For the text-containing cell, return its midpoint in [X, Y] coordinate format. 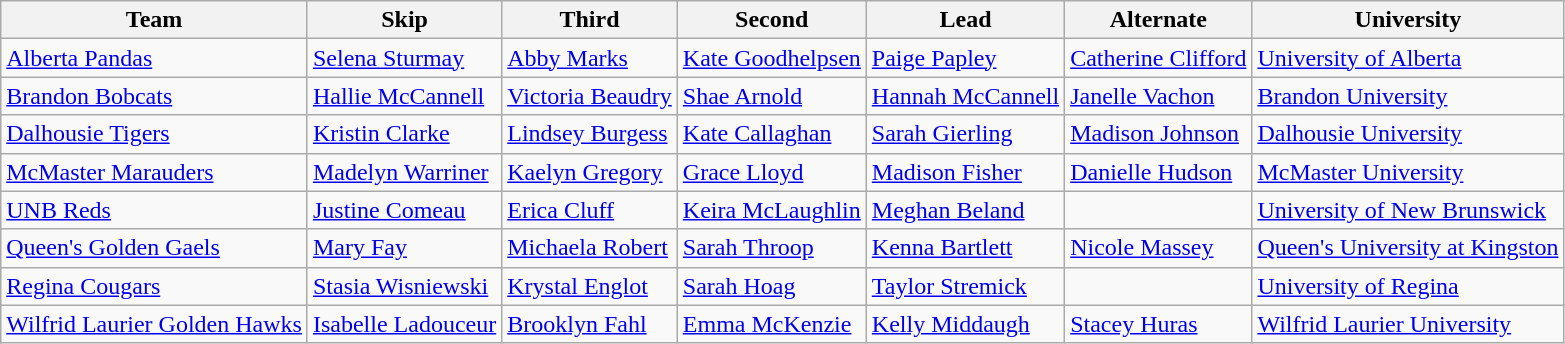
Brandon Bobcats [154, 96]
McMaster University [1408, 172]
Selena Sturmay [404, 58]
University of Alberta [1408, 58]
Queen's University at Kingston [1408, 248]
McMaster Marauders [154, 172]
Lead [965, 20]
Hannah McCannell [965, 96]
Dalhousie Tigers [154, 134]
Justine Comeau [404, 210]
Wilfrid Laurier University [1408, 324]
Taylor Stremick [965, 286]
Kaelyn Gregory [590, 172]
Abby Marks [590, 58]
Madelyn Warriner [404, 172]
University of Regina [1408, 286]
Kate Callaghan [772, 134]
Kristin Clarke [404, 134]
Team [154, 20]
Alternate [1158, 20]
Victoria Beaudry [590, 96]
Sarah Throop [772, 248]
University of New Brunswick [1408, 210]
Isabelle Ladouceur [404, 324]
Regina Cougars [154, 286]
Michaela Robert [590, 248]
Sarah Hoag [772, 286]
Brooklyn Fahl [590, 324]
Stacey Huras [1158, 324]
Mary Fay [404, 248]
Nicole Massey [1158, 248]
Kate Goodhelpsen [772, 58]
Keira McLaughlin [772, 210]
Brandon University [1408, 96]
Madison Fisher [965, 172]
Alberta Pandas [154, 58]
Meghan Beland [965, 210]
Madison Johnson [1158, 134]
Lindsey Burgess [590, 134]
Danielle Hudson [1158, 172]
Skip [404, 20]
Janelle Vachon [1158, 96]
Emma McKenzie [772, 324]
University [1408, 20]
Kelly Middaugh [965, 324]
Dalhousie University [1408, 134]
Stasia Wisniewski [404, 286]
Kenna Bartlett [965, 248]
Erica Cluff [590, 210]
Paige Papley [965, 58]
Sarah Gierling [965, 134]
Queen's Golden Gaels [154, 248]
Third [590, 20]
UNB Reds [154, 210]
Catherine Clifford [1158, 58]
Hallie McCannell [404, 96]
Second [772, 20]
Shae Arnold [772, 96]
Wilfrid Laurier Golden Hawks [154, 324]
Grace Lloyd [772, 172]
Krystal Englot [590, 286]
